Find where the given text appears and provide that cell's center as [X, Y] coordinate. 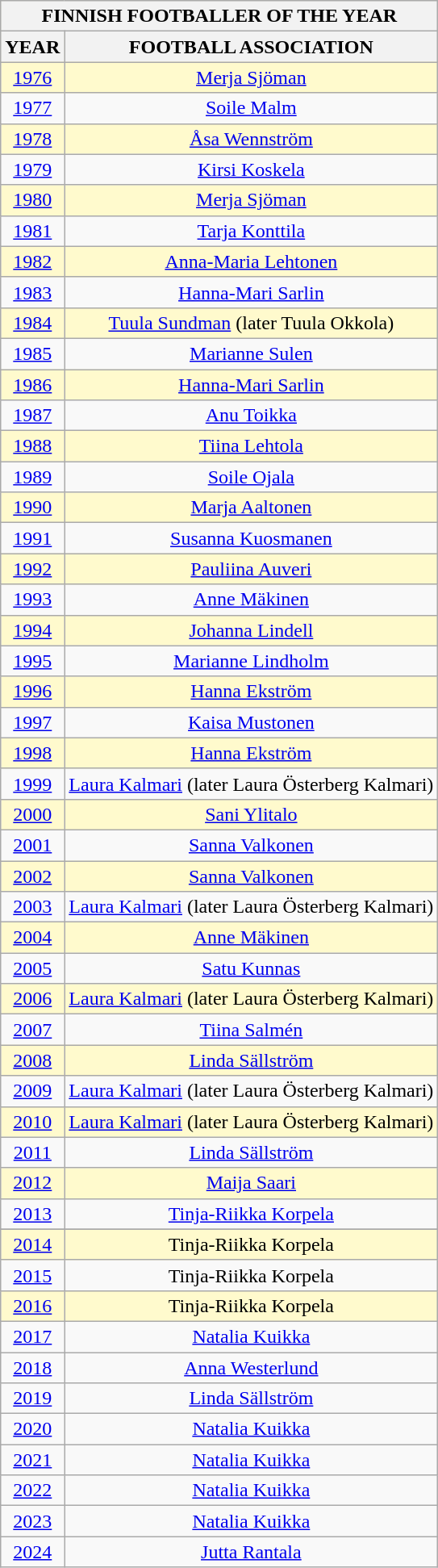
Marianne Lindholm [252, 661]
2010 [32, 1122]
2004 [32, 938]
Kaisa Mustonen [252, 722]
2003 [32, 907]
2022 [32, 1491]
Pauliina Auveri [252, 569]
2024 [32, 1552]
2017 [32, 1336]
1988 [32, 446]
Kirsi Koskela [252, 169]
1990 [32, 508]
1997 [32, 722]
Soile Ojala [252, 477]
1999 [32, 784]
1998 [32, 753]
1995 [32, 661]
1981 [32, 231]
Åsa Wennström [252, 139]
FOOTBALL ASSOCIATION [252, 47]
2021 [32, 1460]
Anna-Maria Lehtonen [252, 261]
Satu Kunnas [252, 968]
2013 [32, 1214]
Soile Malm [252, 108]
2002 [32, 876]
2012 [32, 1183]
1986 [32, 385]
2015 [32, 1275]
Tarja Konttila [252, 231]
1996 [32, 692]
2014 [32, 1244]
Anu Toikka [252, 416]
1991 [32, 538]
1985 [32, 353]
Maija Saari [252, 1183]
Anna Westerlund [252, 1368]
1976 [32, 77]
2006 [32, 999]
FINNISH FOOTBALLER OF THE YEAR [219, 16]
2023 [32, 1521]
1993 [32, 600]
YEAR [32, 47]
2000 [32, 814]
Sani Ylitalo [252, 814]
1987 [32, 416]
1977 [32, 108]
Tiina Salmén [252, 1030]
1994 [32, 630]
2019 [32, 1399]
2018 [32, 1368]
Jutta Rantala [252, 1552]
Tuula Sundman (later Tuula Okkola) [252, 323]
1982 [32, 261]
Marja Aaltonen [252, 508]
1980 [32, 200]
2009 [32, 1091]
2005 [32, 968]
1979 [32, 169]
2008 [32, 1060]
1983 [32, 292]
1978 [32, 139]
2020 [32, 1429]
Johanna Lindell [252, 630]
2016 [32, 1306]
2011 [32, 1152]
1992 [32, 569]
Marianne Sulen [252, 353]
2001 [32, 845]
1984 [32, 323]
1989 [32, 477]
2007 [32, 1030]
Susanna Kuosmanen [252, 538]
Tiina Lehtola [252, 446]
